Find where the given text appears and provide that cell's center as (X, Y) coordinate. 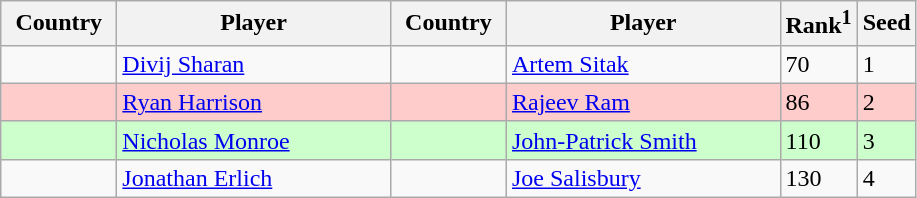
110 (818, 140)
130 (818, 178)
Ryan Harrison (254, 102)
Rajeev Ram (643, 102)
Artem Sitak (643, 64)
2 (886, 102)
Rank1 (818, 24)
Nicholas Monroe (254, 140)
1 (886, 64)
Jonathan Erlich (254, 178)
John-Patrick Smith (643, 140)
Seed (886, 24)
86 (818, 102)
4 (886, 178)
Joe Salisbury (643, 178)
70 (818, 64)
3 (886, 140)
Divij Sharan (254, 64)
